Identify which cell holds the provided text, then report its [X, Y] central coordinate. 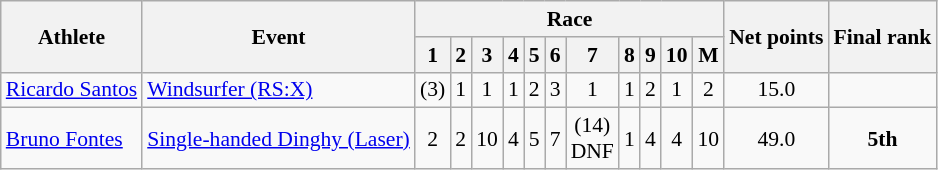
(14)DNF [592, 138]
Bruno Fontes [72, 138]
(3) [432, 90]
49.0 [776, 138]
Single-handed Dinghy (Laser) [278, 138]
Race [570, 19]
6 [556, 55]
15.0 [776, 90]
Net points [776, 36]
8 [630, 55]
Athlete [72, 36]
M [709, 55]
Windsurfer (RS:X) [278, 90]
5th [882, 138]
Event [278, 36]
9 [650, 55]
Ricardo Santos [72, 90]
Final rank [882, 36]
